Provide the (X, Y) coordinate of the cell's center where the given text is located.  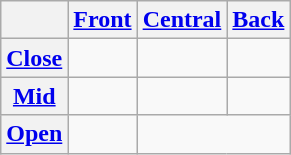
Open (34, 134)
Close (34, 58)
Front (102, 20)
Central (182, 20)
Back (258, 20)
Mid (34, 96)
